Provide the [x, y] coordinate of the cell's center where the given text is located.  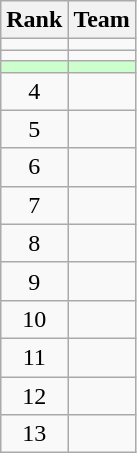
8 [34, 243]
Team [102, 20]
9 [34, 281]
11 [34, 357]
12 [34, 395]
4 [34, 91]
13 [34, 434]
6 [34, 167]
Rank [34, 20]
5 [34, 129]
10 [34, 319]
7 [34, 205]
